Identify which cell holds the provided text, then report its (x, y) central coordinate. 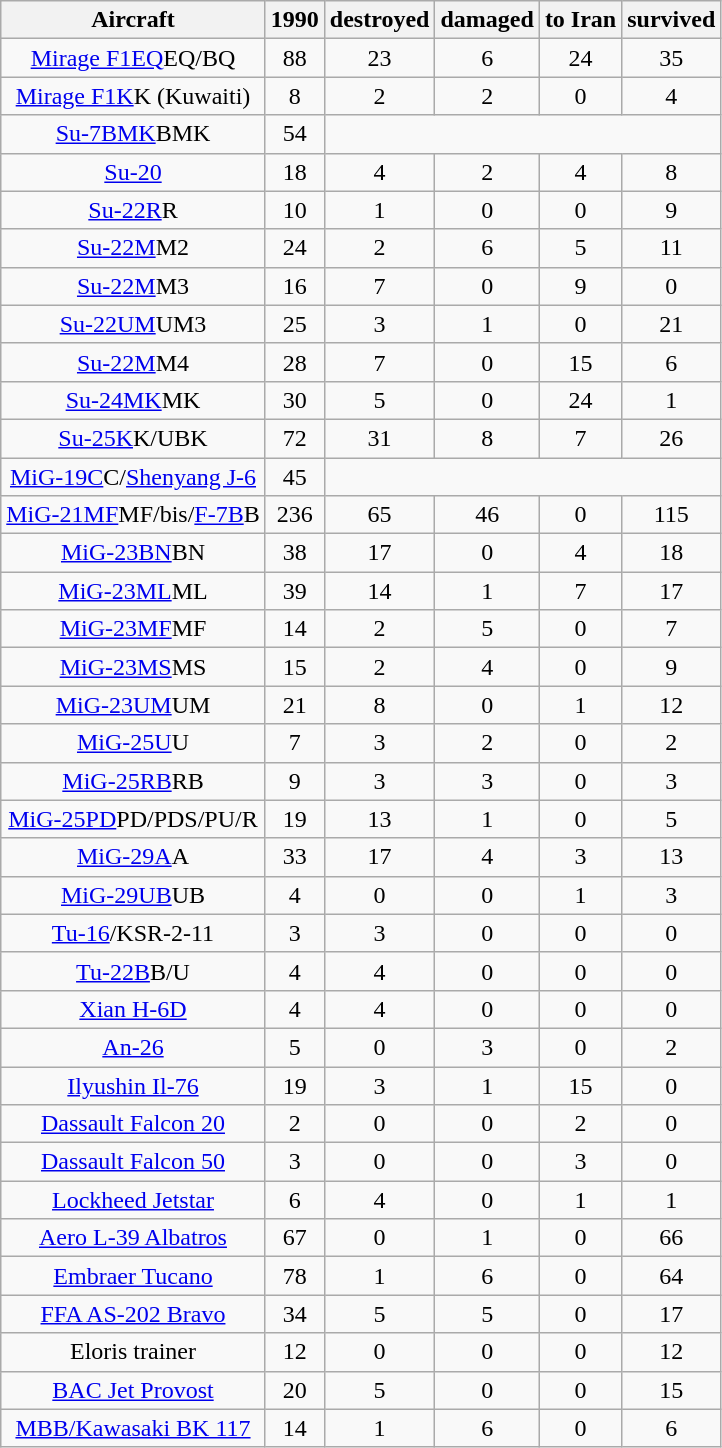
25 (294, 324)
MiG-21MFMF/bis/F-7BB (133, 515)
115 (672, 515)
MiG-23BNBN (133, 553)
MiG-23MSMS (133, 667)
MiG-23MLML (133, 591)
MiG-29AA (133, 857)
Lockheed Jetstar (133, 1200)
destroyed (380, 20)
66 (672, 1238)
Aero L-39 Albatros (133, 1238)
16 (294, 286)
1990 (294, 20)
65 (380, 515)
23 (380, 58)
FFA AS-202 Bravo (133, 1314)
MBB/Kawasaki BK 117 (133, 1428)
33 (294, 857)
MiG-25RBRB (133, 781)
Su-22MM4 (133, 362)
88 (294, 58)
MiG-19CC/Shenyang J-6 (133, 477)
survived (672, 20)
An-26 (133, 1047)
30 (294, 400)
MiG-25PDPD/PDS/PU/R (133, 819)
Su-22MM2 (133, 248)
67 (294, 1238)
10 (294, 210)
Embraer Tucano (133, 1276)
Mirage F1EQEQ/BQ (133, 58)
26 (672, 438)
Mirage F1KK (Kuwaiti) (133, 96)
MiG-23MFMF (133, 629)
Su-24MKMK (133, 400)
BAC Jet Provost (133, 1390)
35 (672, 58)
Tu-22BB/U (133, 971)
46 (487, 515)
11 (672, 248)
Xian H-6D (133, 1009)
54 (294, 134)
Tu-16/KSR-2-11 (133, 933)
Su-22RR (133, 210)
Su-20 (133, 172)
31 (380, 438)
64 (672, 1276)
78 (294, 1276)
Su-25KK/UBK (133, 438)
Aircraft (133, 20)
Su-22MM3 (133, 286)
72 (294, 438)
damaged (487, 20)
20 (294, 1390)
Ilyushin Il-76 (133, 1085)
38 (294, 553)
MiG-25UU (133, 743)
to Iran (580, 20)
Su-7BMKBMK (133, 134)
28 (294, 362)
34 (294, 1314)
45 (294, 477)
MiG-23UMUM (133, 705)
Dassault Falcon 20 (133, 1124)
39 (294, 591)
236 (294, 515)
MiG-29UBUB (133, 895)
Dassault Falcon 50 (133, 1162)
Su-22UMUM3 (133, 324)
Eloris trainer (133, 1352)
